Identify which cell holds the provided text, then report its (x, y) central coordinate. 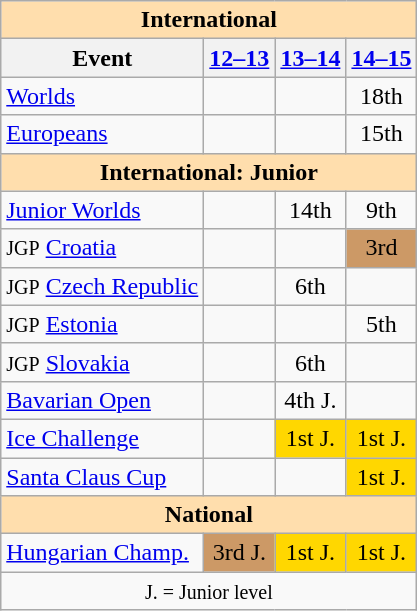
13–14 (310, 58)
Santa Claus Cup (102, 477)
Worlds (102, 96)
12–13 (240, 58)
15th (382, 134)
JGP Czech Republic (102, 286)
Bavarian Open (102, 400)
Europeans (102, 134)
JGP Slovakia (102, 362)
National (209, 515)
9th (382, 210)
International: Junior (209, 172)
5th (382, 324)
Junior Worlds (102, 210)
3rd J. (240, 553)
Event (102, 58)
18th (382, 96)
J. = Junior level (209, 591)
Hungarian Champ. (102, 553)
4th J. (310, 400)
Ice Challenge (102, 438)
3rd (382, 248)
JGP Croatia (102, 248)
JGP Estonia (102, 324)
14th (310, 210)
International (209, 20)
14–15 (382, 58)
